For the text-containing cell, return its midpoint in [x, y] coordinate format. 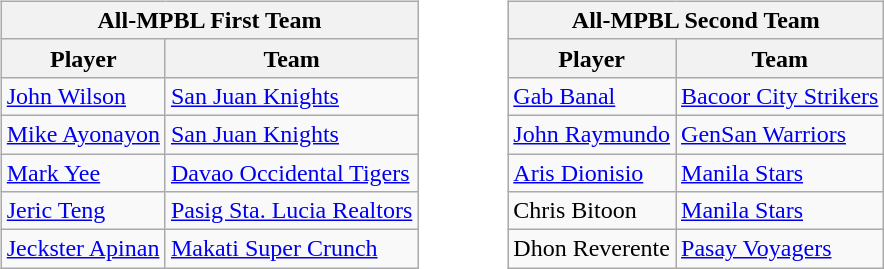
Gab Banal [592, 96]
Jeckster Apinan [83, 249]
Pasig Sta. Lucia Realtors [291, 211]
Davao Occidental Tigers [291, 173]
John Wilson [83, 96]
Mike Ayonayon [83, 134]
Makati Super Crunch [291, 249]
Dhon Reverente [592, 249]
All-MPBL Second Team [696, 20]
Mark Yee [83, 173]
Pasay Voyagers [780, 249]
Jeric Teng [83, 211]
John Raymundo [592, 134]
Aris Dionisio [592, 173]
Bacoor City Strikers [780, 96]
Chris Bitoon [592, 211]
GenSan Warriors [780, 134]
All-MPBL First Team [210, 20]
